Output the (X, Y) coordinate of the center of the cell containing the given text.  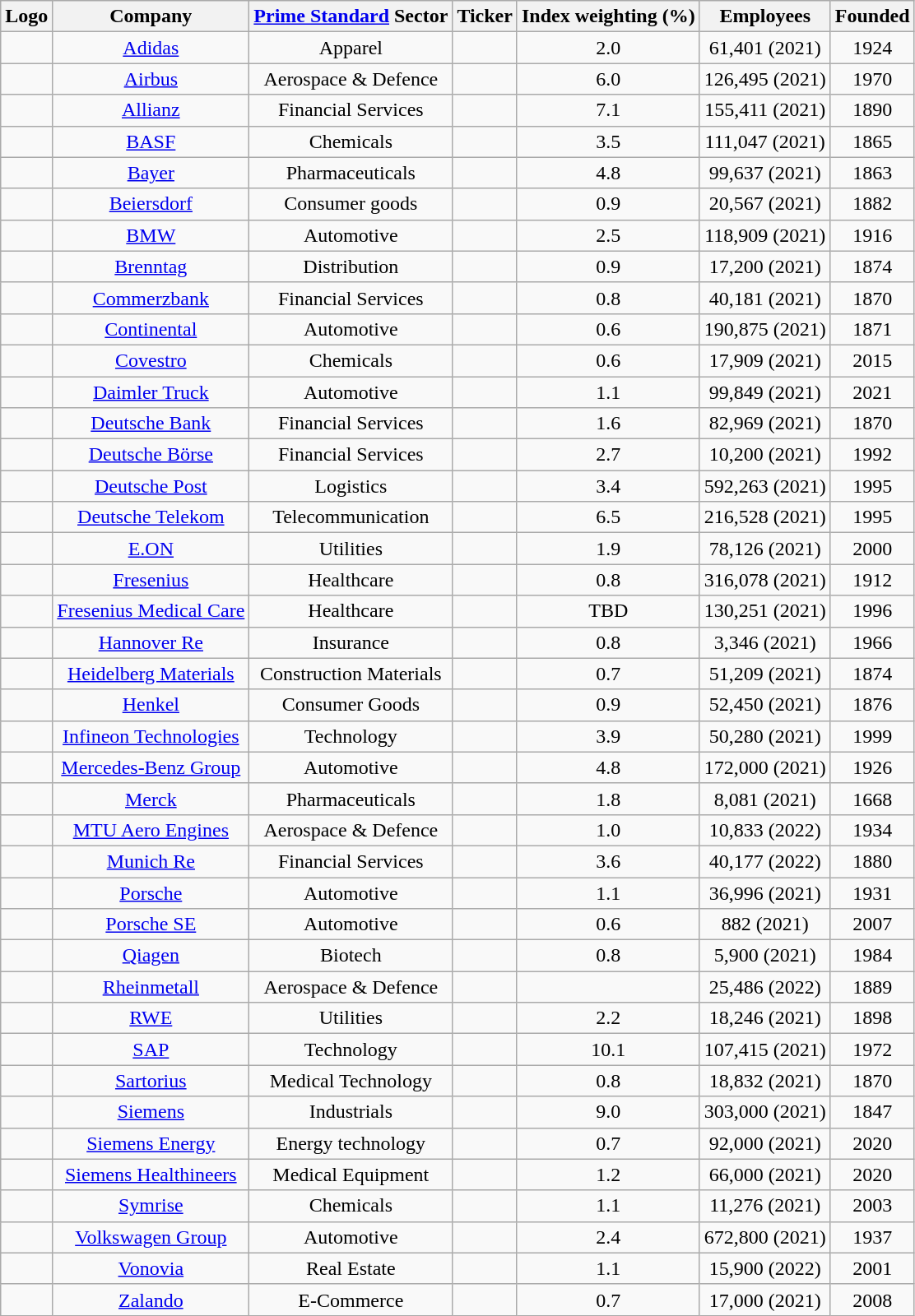
Brenntag (151, 266)
6.0 (608, 79)
592,263 (2021) (765, 486)
Porsche SE (151, 924)
RWE (151, 1018)
Company (151, 16)
Vonovia (151, 1268)
BMW (151, 235)
1926 (872, 767)
Telecommunication (351, 517)
1.2 (608, 1175)
882 (2021) (765, 924)
Covestro (151, 360)
155,411 (2021) (765, 110)
18,832 (2021) (765, 1081)
1970 (872, 79)
E.ON (151, 549)
99,849 (2021) (765, 392)
99,637 (2021) (765, 173)
TBD (608, 611)
1.8 (608, 799)
Biotech (351, 956)
10,833 (2022) (765, 830)
1972 (872, 1050)
126,495 (2021) (765, 79)
316,078 (2021) (765, 580)
2.7 (608, 455)
Commerzbank (151, 298)
10.1 (608, 1050)
107,415 (2021) (765, 1050)
Daimler Truck (151, 392)
78,126 (2021) (765, 549)
40,181 (2021) (765, 298)
2003 (872, 1206)
Industrials (351, 1112)
2000 (872, 549)
Distribution (351, 266)
2008 (872, 1300)
2007 (872, 924)
40,177 (2022) (765, 861)
Consumer Goods (351, 705)
Bayer (151, 173)
SAP (151, 1050)
Fresenius (151, 580)
1916 (872, 235)
Apparel (351, 48)
216,528 (2021) (765, 517)
Merck (151, 799)
1880 (872, 861)
111,047 (2021) (765, 141)
1.9 (608, 549)
118,909 (2021) (765, 235)
Employees (765, 16)
6.5 (608, 517)
17,909 (2021) (765, 360)
Ticker (485, 16)
Founded (872, 16)
Sartorius (151, 1081)
Insurance (351, 642)
Siemens Healthineers (151, 1175)
Logistics (351, 486)
52,450 (2021) (765, 705)
672,800 (2021) (765, 1237)
1924 (872, 48)
Infineon Technologies (151, 736)
190,875 (2021) (765, 329)
10,200 (2021) (765, 455)
1931 (872, 892)
Fresenius Medical Care (151, 611)
66,000 (2021) (765, 1175)
51,209 (2021) (765, 674)
Siemens Energy (151, 1143)
Qiagen (151, 956)
1876 (872, 705)
Volkswagen Group (151, 1237)
BASF (151, 141)
Porsche (151, 892)
1863 (872, 173)
1847 (872, 1112)
82,969 (2021) (765, 424)
Index weighting (%) (608, 16)
2.4 (608, 1237)
1992 (872, 455)
1668 (872, 799)
1.6 (608, 424)
1898 (872, 1018)
1912 (872, 580)
Consumer goods (351, 204)
15,900 (2022) (765, 1268)
1889 (872, 987)
Logo (26, 16)
1890 (872, 110)
92,000 (2021) (765, 1143)
1984 (872, 956)
MTU Aero Engines (151, 830)
Symrise (151, 1206)
Heidelberg Materials (151, 674)
303,000 (2021) (765, 1112)
3.4 (608, 486)
20,567 (2021) (765, 204)
Medical Equipment (351, 1175)
130,251 (2021) (765, 611)
50,280 (2021) (765, 736)
1996 (872, 611)
Prime Standard Sector (351, 16)
Medical Technology (351, 1081)
Allianz (151, 110)
7.1 (608, 110)
8,081 (2021) (765, 799)
Siemens (151, 1112)
Henkel (151, 705)
Energy technology (351, 1143)
Continental (151, 329)
Construction Materials (351, 674)
Adidas (151, 48)
Deutsche Telekom (151, 517)
E-Commerce (351, 1300)
Hannover Re (151, 642)
3.9 (608, 736)
1966 (872, 642)
2001 (872, 1268)
Deutsche Börse (151, 455)
Deutsche Post (151, 486)
17,000 (2021) (765, 1300)
1882 (872, 204)
2.5 (608, 235)
Beiersdorf (151, 204)
3.6 (608, 861)
1937 (872, 1237)
Real Estate (351, 1268)
61,401 (2021) (765, 48)
2021 (872, 392)
Munich Re (151, 861)
2.2 (608, 1018)
1999 (872, 736)
1934 (872, 830)
18,246 (2021) (765, 1018)
Deutsche Bank (151, 424)
1865 (872, 141)
Zalando (151, 1300)
11,276 (2021) (765, 1206)
172,000 (2021) (765, 767)
5,900 (2021) (765, 956)
Airbus (151, 79)
3,346 (2021) (765, 642)
2.0 (608, 48)
1.0 (608, 830)
17,200 (2021) (765, 266)
9.0 (608, 1112)
Mercedes-Benz Group (151, 767)
1871 (872, 329)
3.5 (608, 141)
2015 (872, 360)
Rheinmetall (151, 987)
36,996 (2021) (765, 892)
25,486 (2022) (765, 987)
